From the cell containing the given text, extract its center point as [X, Y] coordinate. 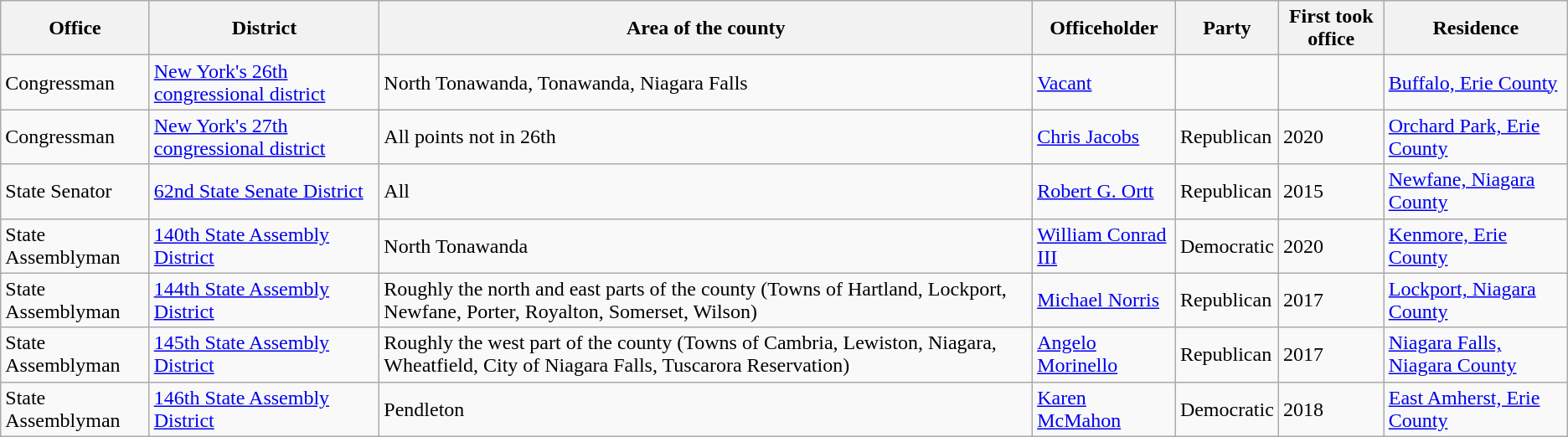
140th State Assembly District [265, 246]
Robert G. Ortt [1104, 191]
Newfane, Niagara County [1476, 191]
Residence [1476, 28]
Vacant [1104, 82]
William Conrad III [1104, 246]
Lockport, Niagara County [1476, 300]
Roughly the west part of the county (Towns of Cambria, Lewiston, Niagara, Wheatfield, City of Niagara Falls, Tuscarora Reservation) [706, 355]
All points not in 26th [706, 137]
New York's 27th congressional district [265, 137]
Niagara Falls, Niagara County [1476, 355]
First took office [1331, 28]
District [265, 28]
Office [75, 28]
New York's 26th congressional district [265, 82]
144th State Assembly District [265, 300]
North Tonawanda, Tonawanda, Niagara Falls [706, 82]
2015 [1331, 191]
Roughly the north and east parts of the county (Towns of Hartland, Lockport, Newfane, Porter, Royalton, Somerset, Wilson) [706, 300]
North Tonawanda [706, 246]
Pendleton [706, 409]
Karen McMahon [1104, 409]
Officeholder [1104, 28]
Area of the county [706, 28]
Kenmore, Erie County [1476, 246]
Angelo Morinello [1104, 355]
Michael Norris [1104, 300]
State Senator [75, 191]
Buffalo, Erie County [1476, 82]
Orchard Park, Erie County [1476, 137]
All [706, 191]
2018 [1331, 409]
146th State Assembly District [265, 409]
Party [1226, 28]
145th State Assembly District [265, 355]
Chris Jacobs [1104, 137]
62nd State Senate District [265, 191]
East Amherst, Erie County [1476, 409]
